Identify which cell holds the provided text, then report its (x, y) central coordinate. 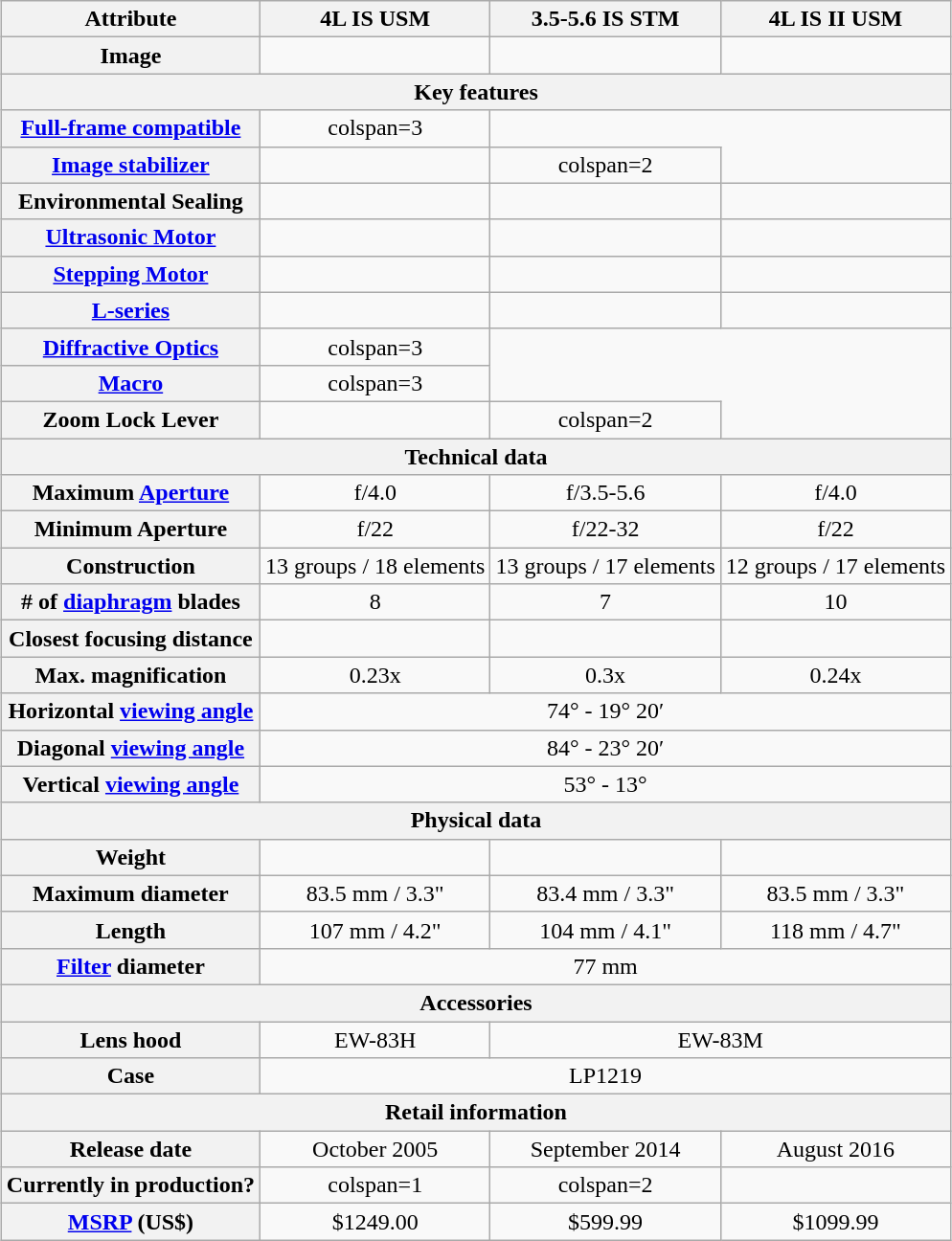
September 2014 (605, 1149)
Key features (475, 92)
LP1219 (605, 1076)
Accessories (475, 1003)
Maximum Aperture (130, 493)
Retail information (475, 1113)
L-series (130, 310)
53° - 13° (605, 784)
$1099.99 (835, 1222)
0.3x (605, 675)
Lens hood (130, 1039)
Minimum Aperture (130, 530)
Environmental Sealing (130, 201)
3.5-5.6 IS STM (605, 19)
Technical data (475, 457)
Currently in production? (130, 1185)
104 mm / 4.1" (605, 930)
Physical data (475, 821)
Filter diameter (130, 966)
13 groups / 17 elements (605, 566)
Maximum diameter (130, 893)
Case (130, 1076)
f/22-32 (605, 530)
August 2016 (835, 1149)
Diagonal viewing angle (130, 748)
4L IS USM (375, 19)
118 mm / 4.7" (835, 930)
Max. magnification (130, 675)
Attribute (130, 19)
Closest focusing distance (130, 639)
0.24x (835, 675)
13 groups / 18 elements (375, 566)
107 mm / 4.2" (375, 930)
colspan=1 (375, 1185)
Full-frame compatible (130, 128)
Release date (130, 1149)
Image stabilizer (130, 165)
Length (130, 930)
84° - 23° 20′ (605, 748)
Diffractive Optics (130, 347)
Stepping Motor (130, 274)
Construction (130, 566)
77 mm (605, 966)
10 (835, 602)
Weight (130, 857)
$1249.00 (375, 1222)
74° - 19° 20′ (605, 711)
Horizontal viewing angle (130, 711)
4L IS II USM (835, 19)
7 (605, 602)
12 groups / 17 elements (835, 566)
8 (375, 602)
Macro (130, 383)
MSRP (US$) (130, 1222)
# of diaphragm blades (130, 602)
Image (130, 56)
October 2005 (375, 1149)
Vertical viewing angle (130, 784)
Ultrasonic Motor (130, 237)
EW-83M (720, 1039)
Zoom Lock Lever (130, 419)
0.23x (375, 675)
$599.99 (605, 1222)
83.4 mm / 3.3" (605, 893)
f/3.5-5.6 (605, 493)
EW-83H (375, 1039)
